Capture the cell that displays the provided text and extract its [X, Y] central coordinate. 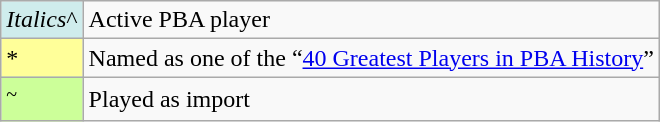
Named as one of the “40 Greatest Players in PBA History” [371, 58]
~ [42, 100]
Played as import [371, 100]
Active PBA player [371, 20]
* [42, 58]
Italics^ [42, 20]
